For the text-containing cell, return its midpoint in (x, y) coordinate format. 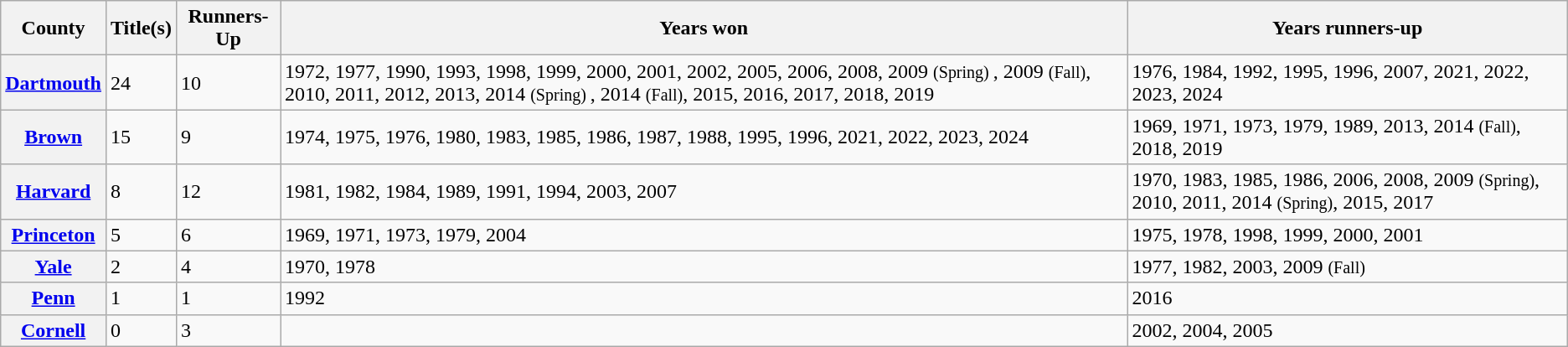
9 (228, 137)
Years runners-up (1347, 28)
Years won (704, 28)
1976, 1984, 1992, 1995, 1996, 2007, 2021, 2022, 2023, 2024 (1347, 82)
6 (228, 235)
Yale (54, 267)
1977, 1982, 2003, 2009 (Fall) (1347, 267)
15 (141, 137)
Title(s) (141, 28)
2016 (1347, 298)
3 (228, 330)
1975, 1978, 1998, 1999, 2000, 2001 (1347, 235)
Runners-Up (228, 28)
1981, 1982, 1984, 1989, 1991, 1994, 2003, 2007 (704, 191)
24 (141, 82)
County (54, 28)
4 (228, 267)
Cornell (54, 330)
12 (228, 191)
1969, 1971, 1973, 1979, 2004 (704, 235)
5 (141, 235)
Brown (54, 137)
2002, 2004, 2005 (1347, 330)
2 (141, 267)
10 (228, 82)
Dartmouth (54, 82)
1974, 1975, 1976, 1980, 1983, 1985, 1986, 1987, 1988, 1995, 1996, 2021, 2022, 2023, 2024 (704, 137)
Princeton (54, 235)
8 (141, 191)
1970, 1983, 1985, 1986, 2006, 2008, 2009 (Spring), 2010, 2011, 2014 (Spring), 2015, 2017 (1347, 191)
Harvard (54, 191)
1992 (704, 298)
0 (141, 330)
1970, 1978 (704, 267)
1969, 1971, 1973, 1979, 1989, 2013, 2014 (Fall), 2018, 2019 (1347, 137)
Penn (54, 298)
